Locate the cell with the specified text and output its [x, y] center coordinate. 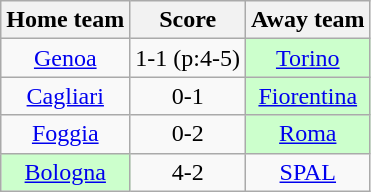
SPAL [308, 172]
0-1 [188, 96]
Score [188, 20]
Foggia [66, 134]
1-1 (p:4-5) [188, 58]
Home team [66, 20]
Bologna [66, 172]
Torino [308, 58]
Roma [308, 134]
Cagliari [66, 96]
Fiorentina [308, 96]
Away team [308, 20]
4-2 [188, 172]
0-2 [188, 134]
Genoa [66, 58]
